Output the (x, y) coordinate of the center of the cell containing the given text.  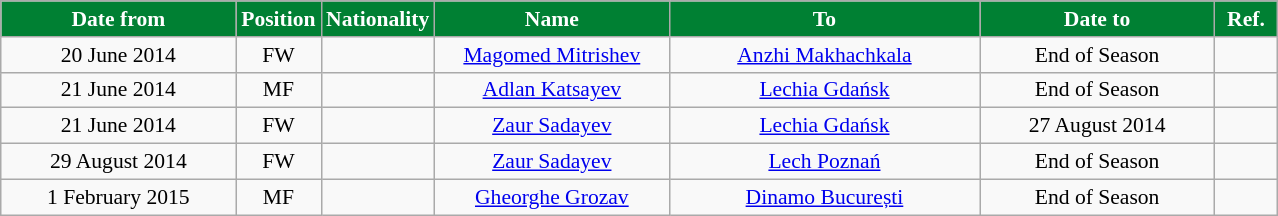
Dinamo București (824, 197)
29 August 2014 (118, 162)
20 June 2014 (118, 55)
Date from (118, 19)
27 August 2014 (1098, 126)
Gheorghe Grozav (552, 197)
Nationality (378, 19)
Magomed Mitrishev (552, 55)
1 February 2015 (118, 197)
Name (552, 19)
Adlan Katsayev (552, 90)
To (824, 19)
Anzhi Makhachkala (824, 55)
Position (278, 19)
Date to (1098, 19)
Ref. (1246, 19)
Lech Poznań (824, 162)
